Scan for the cell matching the given text and deliver its [x, y] coordinate at center. 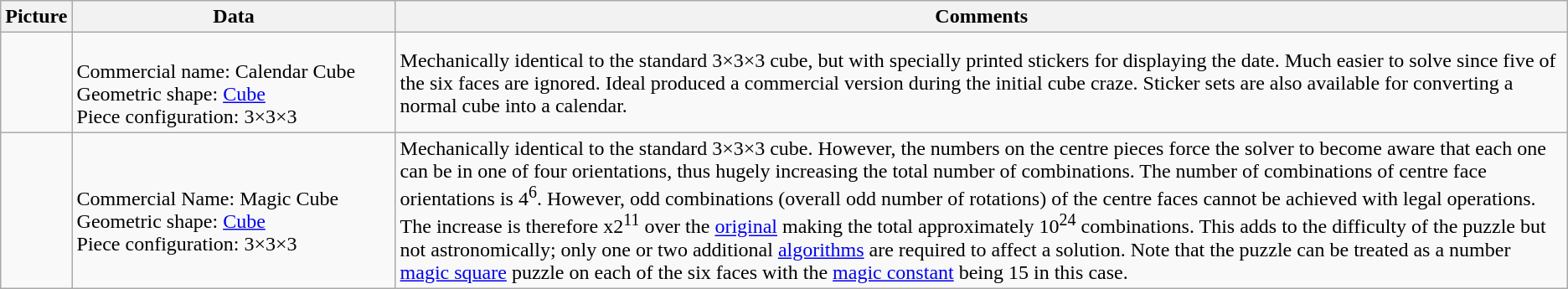
Data [234, 17]
Comments [982, 17]
Commercial name: Calendar Cube Geometric shape: Cube Piece configuration: 3×3×3 [234, 82]
Picture [37, 17]
Commercial Name: Magic Cube Geometric shape: Cube Piece configuration: 3×3×3 [234, 210]
